Locate the cell with the specified text and output its (X, Y) center coordinate. 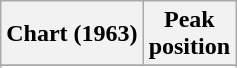
Peakposition (189, 34)
Chart (1963) (72, 34)
